Locate the cell with the specified text and output its [X, Y] center coordinate. 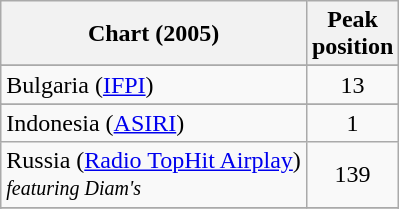
1 [352, 123]
Indonesia (ASIRI) [154, 123]
Peakposition [352, 34]
139 [352, 174]
13 [352, 85]
Chart (2005) [154, 34]
Russia (Radio TopHit Airplay)featuring Diam's [154, 174]
Bulgaria (IFPI) [154, 85]
